Identify which cell holds the provided text, then report its (X, Y) central coordinate. 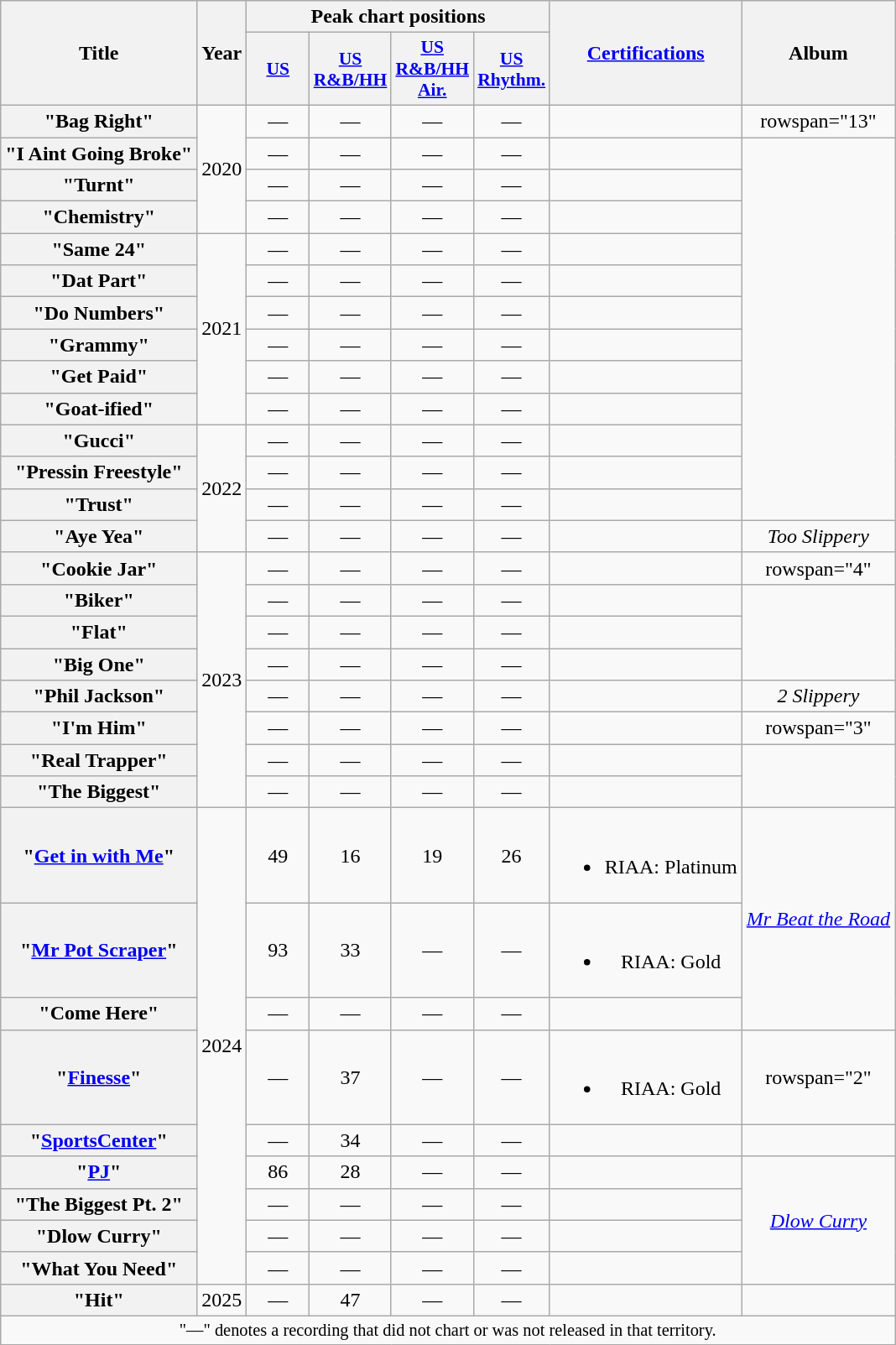
Album (818, 54)
"Biker" (99, 600)
"Come Here" (99, 1014)
"Turnt" (99, 185)
"Big One" (99, 664)
"Trust" (99, 504)
"I Aint Going Broke" (99, 154)
"Mr Pot Scraper" (99, 950)
USR&B/HH (351, 69)
Peak chart positions (398, 17)
rowspan="13" (818, 121)
2022 (221, 488)
Title (99, 54)
"Flat" (99, 632)
RIAA: Platinum (646, 856)
Year (221, 54)
rowspan="4" (818, 568)
"What You Need" (99, 1268)
34 (351, 1140)
"The Biggest Pt. 2" (99, 1204)
2 Slippery (818, 696)
"Bag Right" (99, 121)
"Goat-ified" (99, 409)
"Dat Part" (99, 281)
Dlow Curry (818, 1220)
47 (351, 1300)
"Phil Jackson" (99, 696)
USRhythm. (512, 69)
"Do Numbers" (99, 313)
"PJ" (99, 1172)
"Cookie Jar" (99, 568)
"—" denotes a recording that did not chart or was not released in that territory. (448, 1330)
86 (279, 1172)
"Gucci" (99, 441)
2020 (221, 169)
"Pressin Freestyle" (99, 472)
"Hit" (99, 1300)
28 (351, 1172)
"Same 24" (99, 249)
2023 (221, 680)
"I'm Him" (99, 728)
2025 (221, 1300)
rowspan="2" (818, 1077)
"Get in with Me" (99, 856)
19 (432, 856)
rowspan="3" (818, 728)
USR&B/HH Air. (432, 69)
Certifications (646, 54)
"Get Paid" (99, 377)
US (279, 69)
16 (351, 856)
93 (279, 950)
"Finesse" (99, 1077)
"Dlow Curry" (99, 1236)
"The Biggest" (99, 792)
37 (351, 1077)
Too Slippery (818, 536)
Mr Beat the Road (818, 919)
2021 (221, 329)
2024 (221, 1046)
"Chemistry" (99, 217)
26 (512, 856)
"Grammy" (99, 345)
33 (351, 950)
"Aye Yea" (99, 536)
49 (279, 856)
"SportsCenter" (99, 1140)
"Real Trapper" (99, 760)
